Locate the cell with the specified text and output its (x, y) center coordinate. 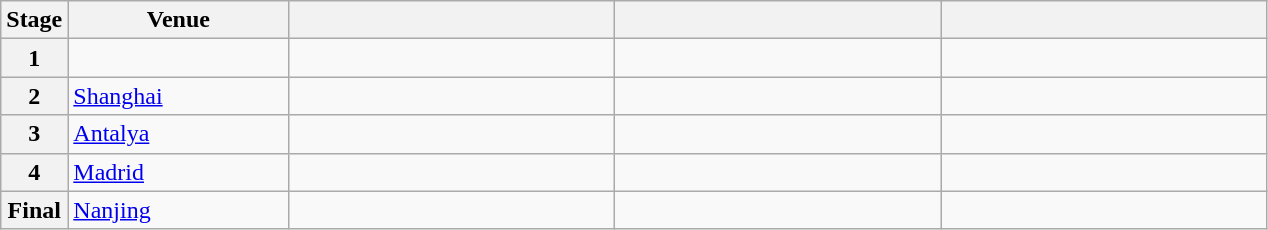
2 (34, 96)
Venue (178, 20)
4 (34, 172)
3 (34, 134)
Shanghai (178, 96)
Stage (34, 20)
1 (34, 58)
Final (34, 210)
Nanjing (178, 210)
Madrid (178, 172)
Antalya (178, 134)
